Determine the [X, Y] coordinate at the center of the cell enclosing the given text.  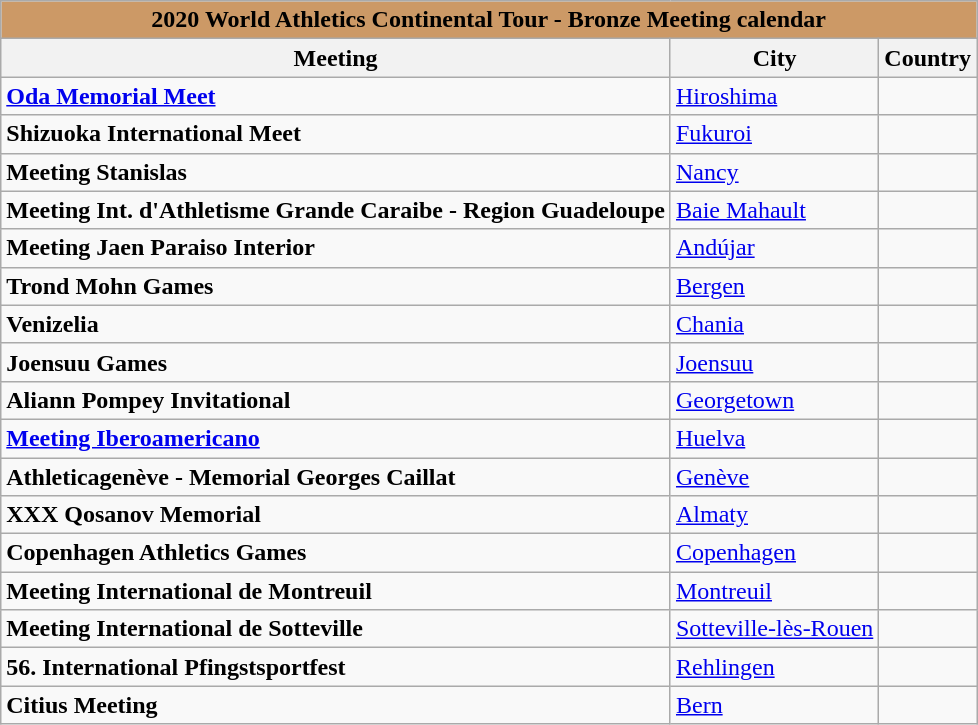
Hiroshima [774, 96]
Country [928, 58]
Meeting Iberoamericano [336, 438]
Trond Mohn Games [336, 286]
Meeting Stanislas [336, 172]
Nancy [774, 172]
Meeting International de Montreuil [336, 591]
Citius Meeting [336, 705]
Copenhagen Athletics Games [336, 553]
Andújar [774, 248]
Athleticagenève - Memorial Georges Caillat [336, 477]
Joensuu [774, 362]
Bern [774, 705]
Almaty [774, 515]
2020 World Athletics Continental Tour - Bronze Meeting calendar [489, 20]
Georgetown [774, 400]
Copenhagen [774, 553]
Baie Mahault [774, 210]
Fukuroi [774, 134]
Meeting Int. d'Athletisme Grande Caraibe - Region Guadeloupe [336, 210]
City [774, 58]
Oda Memorial Meet [336, 96]
Aliann Pompey Invitational [336, 400]
56. International Pfingstsportfest [336, 667]
Montreuil [774, 591]
Chania [774, 324]
Genève [774, 477]
Joensuu Games [336, 362]
Meeting [336, 58]
Venizelia [336, 324]
Huelva [774, 438]
Sotteville-lès-Rouen [774, 629]
Meeting Jaen Paraiso Interior [336, 248]
Meeting International de Sotteville [336, 629]
Bergen [774, 286]
XXX Qosanov Memorial [336, 515]
Rehlingen [774, 667]
Shizuoka International Meet [336, 134]
